Search for the cell housing the specified text and yield its (X, Y) center coordinate. 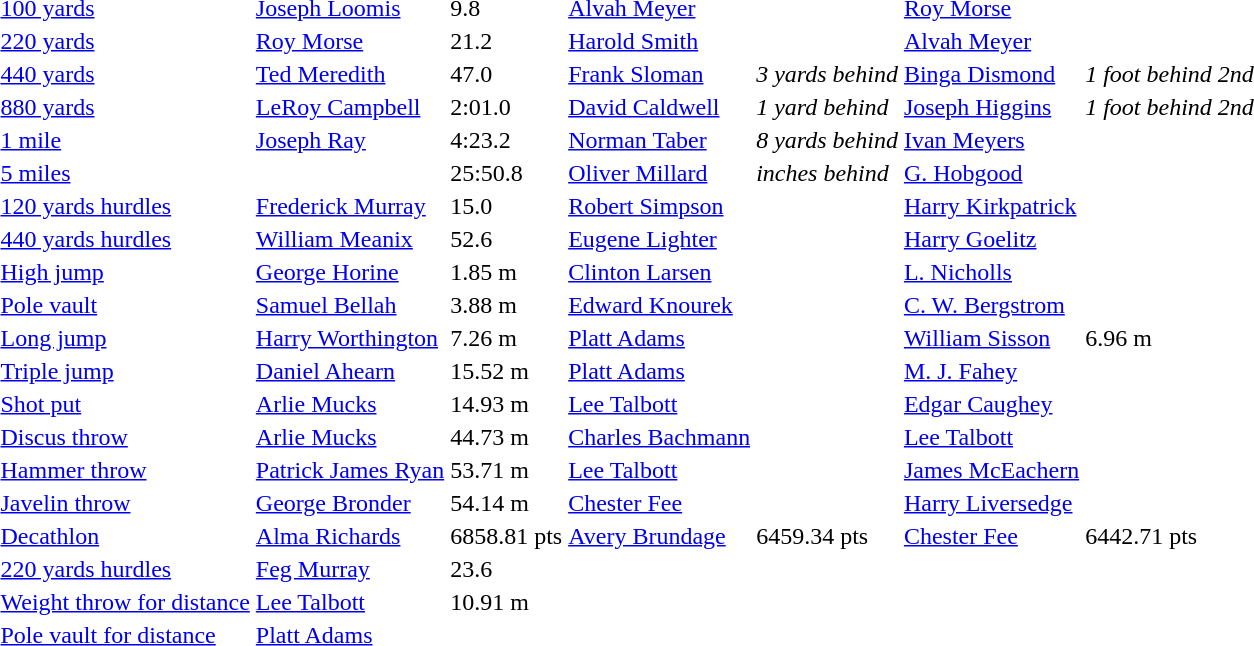
L. Nicholls (991, 272)
Alvah Meyer (991, 41)
6858.81 pts (506, 536)
1.85 m (506, 272)
15.52 m (506, 371)
47.0 (506, 74)
Patrick James Ryan (350, 470)
Binga Dismond (991, 74)
Alma Richards (350, 536)
Eugene Lighter (660, 239)
Frank Sloman (660, 74)
Norman Taber (660, 140)
George Horine (350, 272)
Harry Goelitz (991, 239)
Joseph Higgins (991, 107)
3.88 m (506, 305)
William Sisson (991, 338)
Feg Murray (350, 569)
Avery Brundage (660, 536)
23.6 (506, 569)
4:23.2 (506, 140)
Oliver Millard (660, 173)
10.91 m (506, 602)
Samuel Bellah (350, 305)
25:50.8 (506, 173)
Harry Kirkpatrick (991, 206)
7.26 m (506, 338)
Roy Morse (350, 41)
M. J. Fahey (991, 371)
Harold Smith (660, 41)
Robert Simpson (660, 206)
53.71 m (506, 470)
James McEachern (991, 470)
3 yards behind (828, 74)
8 yards behind (828, 140)
William Meanix (350, 239)
44.73 m (506, 437)
2:01.0 (506, 107)
Frederick Murray (350, 206)
1 yard behind (828, 107)
LeRoy Campbell (350, 107)
Clinton Larsen (660, 272)
15.0 (506, 206)
Ted Meredith (350, 74)
George Bronder (350, 503)
C. W. Bergstrom (991, 305)
Daniel Ahearn (350, 371)
54.14 m (506, 503)
David Caldwell (660, 107)
52.6 (506, 239)
inches behind (828, 173)
G. Hobgood (991, 173)
Harry Liversedge (991, 503)
Edward Knourek (660, 305)
Harry Worthington (350, 338)
6459.34 pts (828, 536)
Charles Bachmann (660, 437)
Edgar Caughey (991, 404)
Joseph Ray (350, 140)
21.2 (506, 41)
14.93 m (506, 404)
Ivan Meyers (991, 140)
